Search for the cell housing the specified text and yield its [x, y] center coordinate. 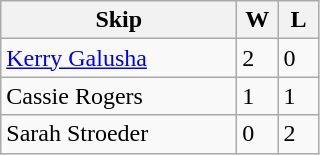
Skip [119, 20]
W [258, 20]
L [298, 20]
Sarah Stroeder [119, 134]
Kerry Galusha [119, 58]
Cassie Rogers [119, 96]
